Return the [X, Y] coordinate for the center point of the cell that contains the specified text.  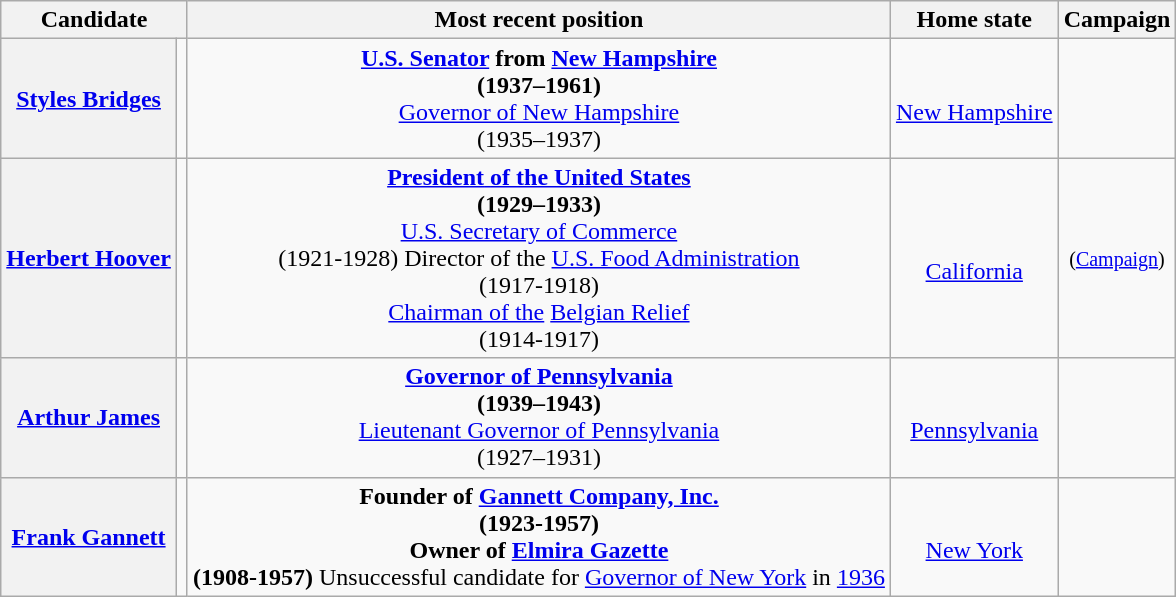
(Campaign) [1117, 258]
Most recent position [538, 20]
Herbert Hoover [89, 258]
New York [974, 536]
Campaign [1117, 20]
Pennsylvania [974, 418]
Governor of Pennsylvania(1939–1943)Lieutenant Governor of Pennsylvania(1927–1931) [538, 418]
Candidate [94, 20]
California [974, 258]
Founder of Gannett Company, Inc.(1923-1957)Owner of Elmira Gazette(1908-1957) Unsuccessful candidate for Governor of New York in 1936 [538, 536]
Styles Bridges [89, 98]
Home state [974, 20]
New Hampshire [974, 98]
U.S. Senator from New Hampshire(1937–1961)Governor of New Hampshire(1935–1937) [538, 98]
Arthur James [89, 418]
Frank Gannett [89, 536]
